Extract the [x, y] coordinate from the center of the cell holding the provided text.  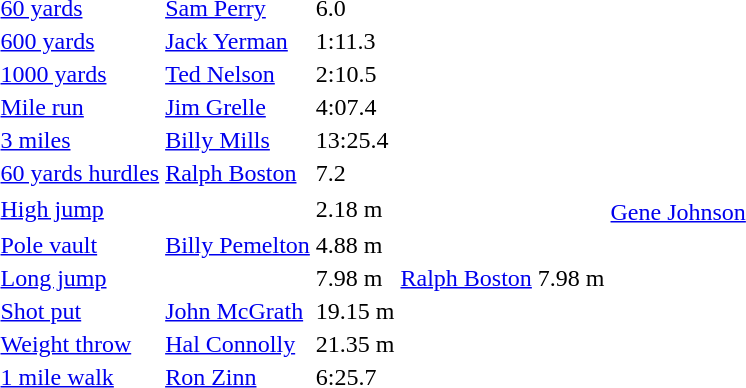
Jim Grelle [238, 107]
19.15 m [355, 311]
Hal Connolly [238, 344]
13:25.4 [355, 140]
1:11.3 [355, 41]
21.35 m [355, 344]
John McGrath [238, 311]
2:10.5 [355, 74]
4:07.4 [355, 107]
2.18 m [355, 209]
Billy Mills [238, 140]
Ted Nelson [238, 74]
4.88 m [355, 245]
Billy Pemelton [238, 245]
7.2 [355, 173]
Jack Yerman [238, 41]
